From the cell containing the given text, extract its center point as (X, Y) coordinate. 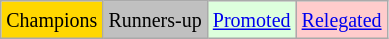
Promoted (252, 20)
Relegated (342, 20)
Runners-up (155, 20)
Champions (52, 20)
